Scan for the cell matching the given text and deliver its [X, Y] coordinate at center. 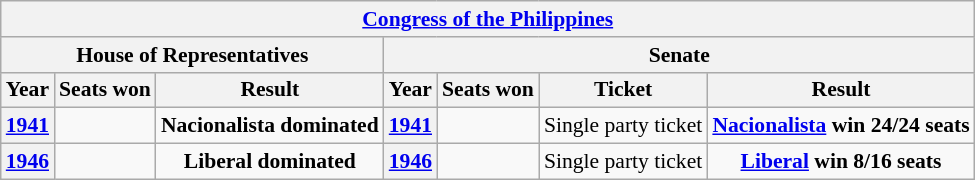
Liberal win 8/16 seats [840, 162]
Senate [680, 55]
Nacionalista win 24/24 seats [840, 126]
Nacionalista dominated [270, 126]
Congress of the Philippines [488, 19]
House of Representatives [192, 55]
Ticket [623, 90]
Liberal dominated [270, 162]
